Find where the given text appears and provide that cell's center as [X, Y] coordinate. 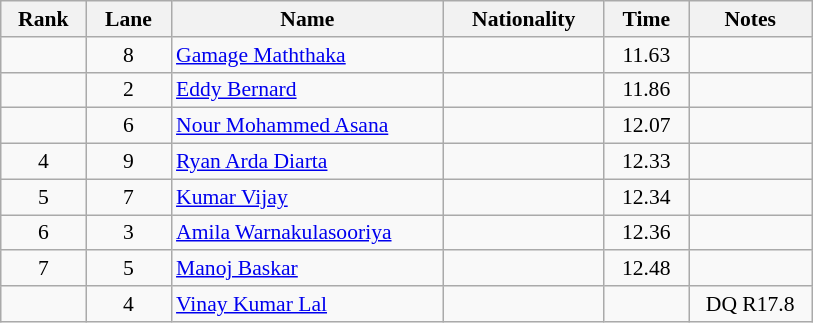
Time [646, 19]
Rank [44, 19]
12.34 [646, 197]
Ryan Arda Diarta [308, 162]
Name [308, 19]
Manoj Baskar [308, 269]
11.86 [646, 90]
12.33 [646, 162]
Lane [128, 19]
8 [128, 55]
DQ R17.8 [750, 304]
12.36 [646, 233]
3 [128, 233]
12.48 [646, 269]
Notes [750, 19]
Nationality [524, 19]
11.63 [646, 55]
Eddy Bernard [308, 90]
Kumar Vijay [308, 197]
2 [128, 90]
Vinay Kumar Lal [308, 304]
9 [128, 162]
Gamage Maththaka [308, 55]
12.07 [646, 126]
Nour Mohammed Asana [308, 126]
Amila Warnakulasooriya [308, 233]
